Identify which cell holds the provided text, then report its [x, y] central coordinate. 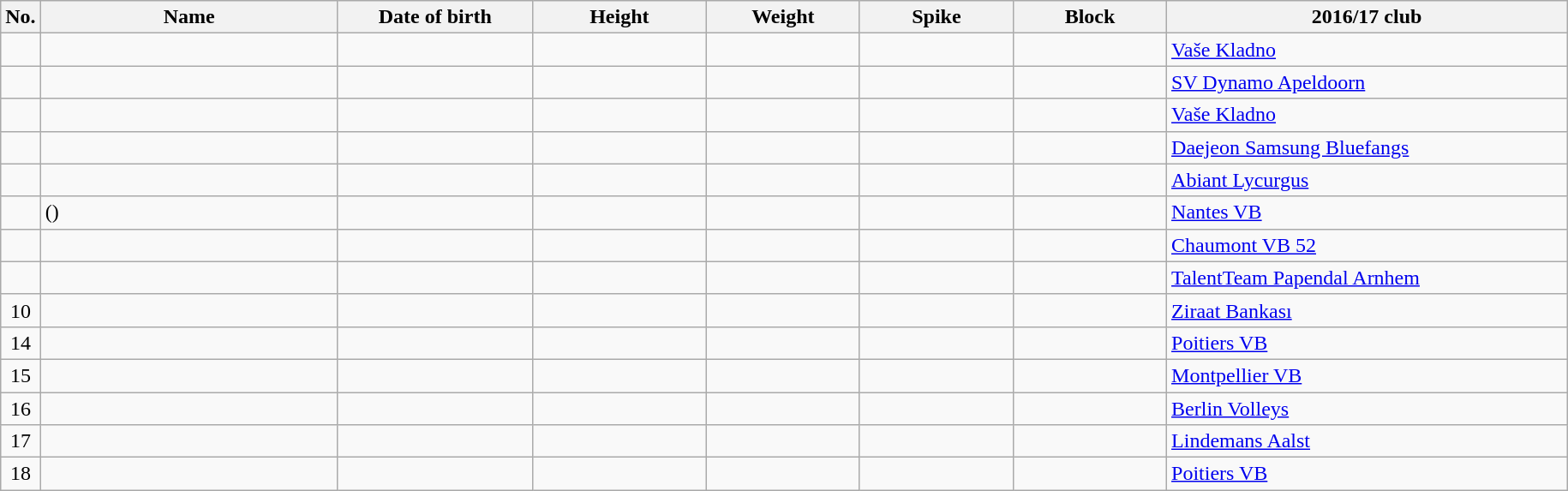
18 [21, 474]
Date of birth [435, 17]
No. [21, 17]
Block [1090, 17]
Chaumont VB 52 [1368, 245]
Ziraat Bankası [1368, 310]
14 [21, 343]
Weight [783, 17]
2016/17 club [1368, 17]
Nantes VB [1368, 213]
Daejeon Samsung Bluefangs [1368, 147]
() [189, 213]
SV Dynamo Apeldoorn [1368, 82]
Berlin Volleys [1368, 409]
Montpellier VB [1368, 375]
Spike [936, 17]
TalentTeam Papendal Arnhem [1368, 278]
10 [21, 310]
Lindemans Aalst [1368, 441]
17 [21, 441]
Name [189, 17]
15 [21, 375]
16 [21, 409]
Height [619, 17]
Abiant Lycurgus [1368, 180]
